Capture the cell that displays the provided text and extract its (x, y) central coordinate. 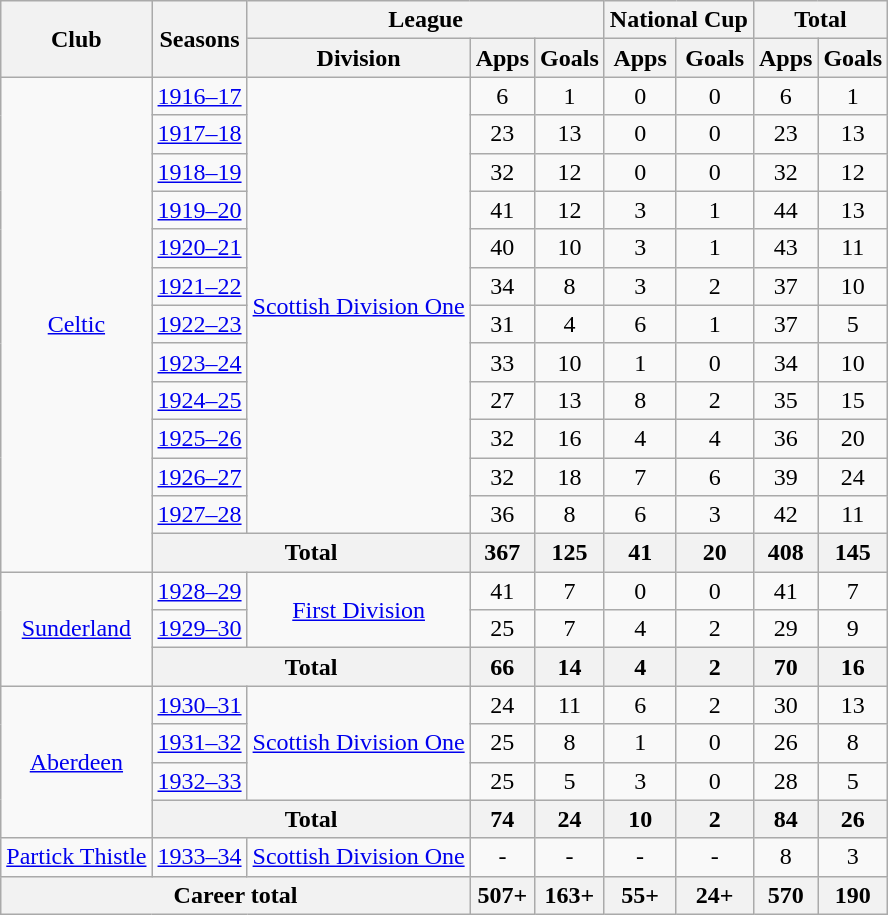
24+ (715, 895)
570 (785, 895)
1917–18 (200, 134)
Division (358, 58)
15 (853, 400)
44 (785, 210)
18 (570, 477)
1919–20 (200, 210)
1930–31 (200, 705)
14 (570, 667)
Club (76, 39)
Career total (236, 895)
Aberdeen (76, 762)
Seasons (200, 39)
Partick Thistle (76, 857)
43 (785, 248)
1928–29 (200, 591)
55+ (640, 895)
84 (785, 819)
27 (502, 400)
367 (502, 553)
66 (502, 667)
42 (785, 515)
70 (785, 667)
74 (502, 819)
National Cup (678, 20)
33 (502, 362)
Sunderland (76, 629)
1920–21 (200, 248)
First Division (358, 610)
31 (502, 324)
1933–34 (200, 857)
35 (785, 400)
507+ (502, 895)
League (426, 20)
1932–33 (200, 781)
28 (785, 781)
125 (570, 553)
1925–26 (200, 438)
Celtic (76, 324)
30 (785, 705)
29 (785, 629)
1918–19 (200, 172)
408 (785, 553)
40 (502, 248)
1921–22 (200, 286)
1927–28 (200, 515)
1916–17 (200, 96)
163+ (570, 895)
1929–30 (200, 629)
145 (853, 553)
1931–32 (200, 743)
1924–25 (200, 400)
190 (853, 895)
1926–27 (200, 477)
39 (785, 477)
1922–23 (200, 324)
1923–24 (200, 362)
9 (853, 629)
